Determine the (X, Y) coordinate at the center of the cell enclosing the given text.  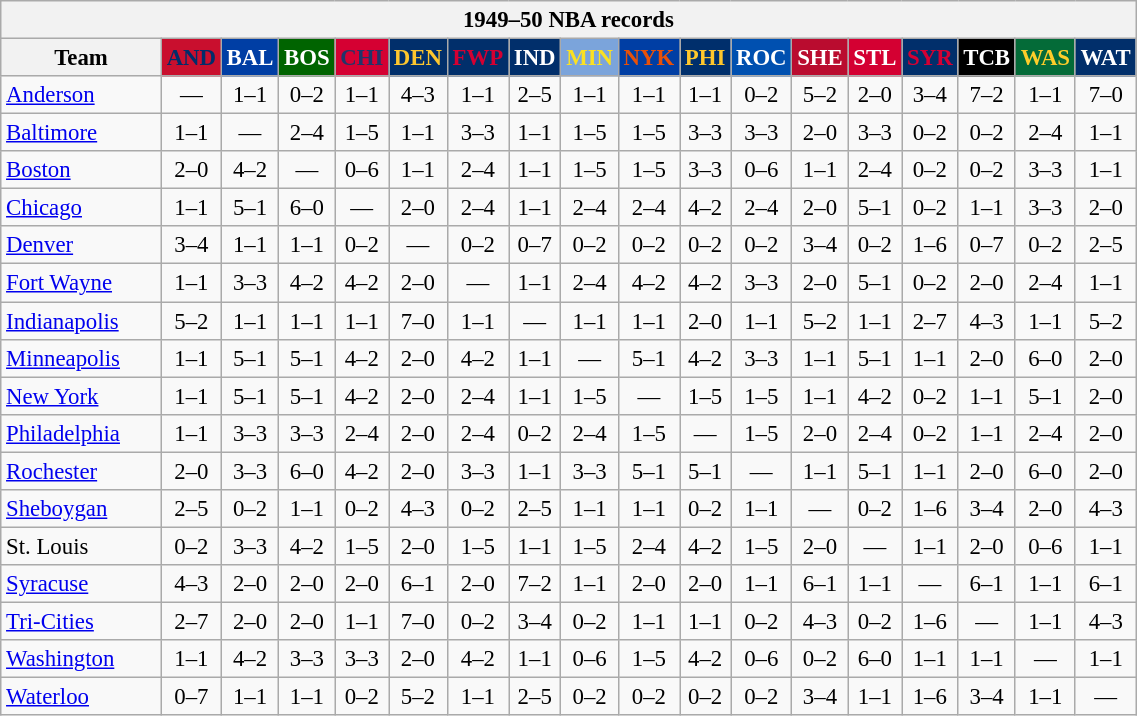
Anderson (82, 95)
IND (534, 58)
Fort Wayne (82, 283)
TCB (986, 58)
NYK (648, 58)
St. Louis (82, 546)
Tri-Cities (82, 621)
MIN (590, 58)
Waterloo (82, 697)
Sheboygan (82, 509)
Team (82, 58)
Boston (82, 170)
Denver (82, 245)
SHE (820, 58)
DEN (418, 58)
Indianapolis (82, 321)
ROC (762, 58)
FWP (478, 58)
WAT (1106, 58)
Rochester (82, 471)
Baltimore (82, 133)
Chicago (82, 208)
CHI (362, 58)
Minneapolis (82, 358)
New York (82, 396)
1949–50 NBA records (568, 20)
Philadelphia (82, 433)
PHI (706, 58)
BAL (250, 58)
WAS (1045, 58)
BOS (307, 58)
STL (875, 58)
SYR (930, 58)
AND (191, 58)
Syracuse (82, 584)
Washington (82, 659)
